Pinpoint the cell where the given text exists, returning its [x, y] midpoint coordinate. 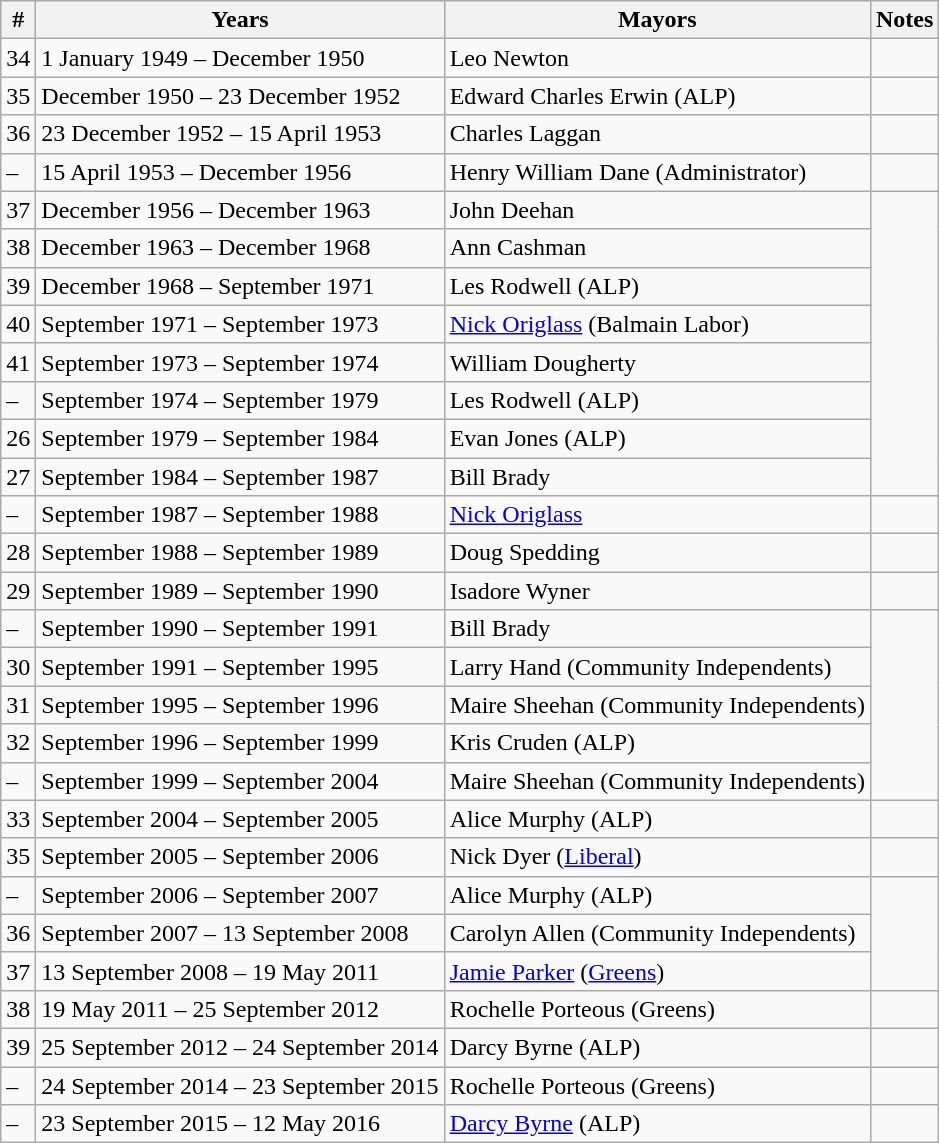
December 1950 – 23 December 1952 [240, 96]
13 September 2008 – 19 May 2011 [240, 971]
41 [18, 362]
September 1987 – September 1988 [240, 515]
15 April 1953 – December 1956 [240, 172]
26 [18, 438]
Nick Origlass [657, 515]
25 September 2012 – 24 September 2014 [240, 1047]
Leo Newton [657, 58]
1 January 1949 – December 1950 [240, 58]
Mayors [657, 20]
Charles Laggan [657, 134]
September 1974 – September 1979 [240, 400]
32 [18, 743]
September 1996 – September 1999 [240, 743]
Ann Cashman [657, 248]
Kris Cruden (ALP) [657, 743]
September 2007 – 13 September 2008 [240, 933]
Carolyn Allen (Community Independents) [657, 933]
September 1973 – September 1974 [240, 362]
23 September 2015 – 12 May 2016 [240, 1124]
December 1956 – December 1963 [240, 210]
William Dougherty [657, 362]
Edward Charles Erwin (ALP) [657, 96]
Nick Origlass (Balmain Labor) [657, 324]
Isadore Wyner [657, 591]
John Deehan [657, 210]
September 1990 – September 1991 [240, 629]
40 [18, 324]
Larry Hand (Community Independents) [657, 667]
34 [18, 58]
September 1999 – September 2004 [240, 781]
33 [18, 819]
Doug Spedding [657, 553]
September 1979 – September 1984 [240, 438]
Years [240, 20]
September 1971 – September 1973 [240, 324]
27 [18, 477]
September 1988 – September 1989 [240, 553]
29 [18, 591]
September 1991 – September 1995 [240, 667]
# [18, 20]
Henry William Dane (Administrator) [657, 172]
September 1995 – September 1996 [240, 705]
September 2004 – September 2005 [240, 819]
Nick Dyer (Liberal) [657, 857]
December 1963 – December 1968 [240, 248]
September 2006 – September 2007 [240, 895]
23 December 1952 – 15 April 1953 [240, 134]
31 [18, 705]
September 2005 – September 2006 [240, 857]
28 [18, 553]
December 1968 – September 1971 [240, 286]
September 1984 – September 1987 [240, 477]
Notes [904, 20]
Evan Jones (ALP) [657, 438]
Jamie Parker (Greens) [657, 971]
30 [18, 667]
24 September 2014 – 23 September 2015 [240, 1085]
19 May 2011 – 25 September 2012 [240, 1009]
September 1989 – September 1990 [240, 591]
